Scan for the cell matching the given text and deliver its [x, y] coordinate at center. 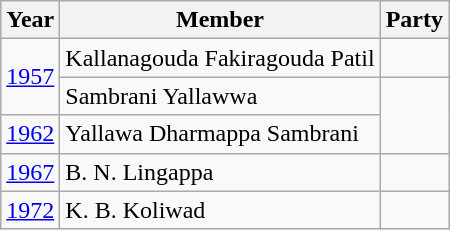
1972 [30, 210]
Party [414, 20]
Member [220, 20]
1967 [30, 172]
1962 [30, 134]
Year [30, 20]
K. B. Koliwad [220, 210]
Yallawa Dharmappa Sambrani [220, 134]
Sambrani Yallawwa [220, 96]
1957 [30, 77]
B. N. Lingappa [220, 172]
Kallanagouda Fakiragouda Patil [220, 58]
